Return the (x, y) coordinate for the center point of the cell that contains the specified text.  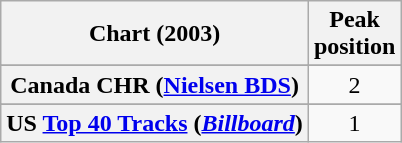
Canada CHR (Nielsen BDS) (155, 85)
2 (354, 85)
Peakposition (354, 34)
Chart (2003) (155, 34)
1 (354, 123)
US Top 40 Tracks (Billboard) (155, 123)
